Output the (x, y) coordinate of the center of the cell containing the given text.  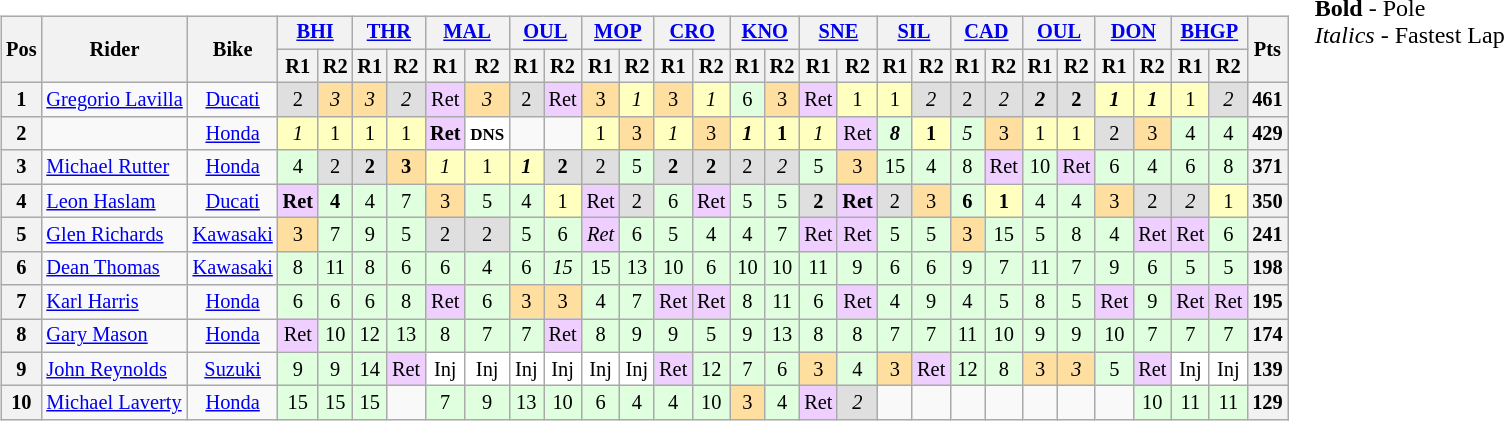
Bike (233, 50)
Karl Harris (114, 302)
SNE (838, 33)
SIL (914, 33)
DNS (487, 134)
Rider (114, 50)
461 (1267, 100)
MAL (467, 33)
195 (1267, 302)
241 (1267, 235)
DON (1133, 33)
174 (1267, 336)
Michael Laverty (114, 403)
429 (1267, 134)
MOP (618, 33)
139 (1267, 369)
KNO (764, 33)
John Reynolds (114, 369)
CAD (986, 33)
BHI (316, 33)
198 (1267, 268)
Pts (1267, 50)
THR (390, 33)
14 (370, 369)
350 (1267, 201)
129 (1267, 403)
Glen Richards (114, 235)
BHGP (1209, 33)
Gregorio Lavilla (114, 100)
Gary Mason (114, 336)
Leon Haslam (114, 201)
Pos (21, 50)
CRO (692, 33)
Dean Thomas (114, 268)
Suzuki (233, 369)
371 (1267, 167)
Michael Rutter (114, 167)
